From the cell containing the given text, extract its center point as [x, y] coordinate. 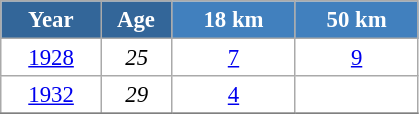
18 km [234, 20]
7 [234, 58]
50 km [356, 20]
29 [136, 95]
1932 [52, 95]
9 [356, 58]
4 [234, 95]
Age [136, 20]
Year [52, 20]
1928 [52, 58]
25 [136, 58]
